Scan for the cell matching the given text and deliver its (x, y) coordinate at center. 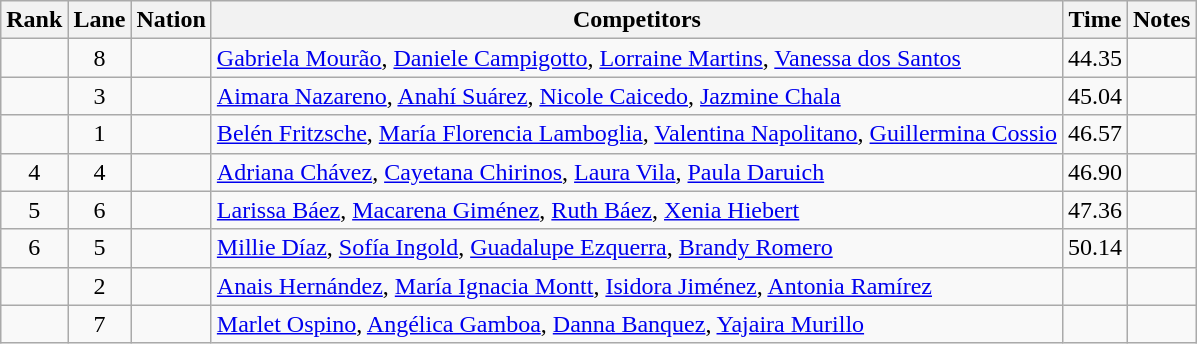
Competitors (636, 20)
46.57 (1094, 134)
Lane (100, 20)
50.14 (1094, 248)
3 (100, 96)
Millie Díaz, Sofía Ingold, Guadalupe Ezquerra, Brandy Romero (636, 248)
Larissa Báez, Macarena Giménez, Ruth Báez, Xenia Hiebert (636, 210)
2 (100, 286)
1 (100, 134)
Nation (171, 20)
44.35 (1094, 58)
Belén Fritzsche, María Florencia Lamboglia, Valentina Napolitano, Guillermina Cossio (636, 134)
47.36 (1094, 210)
7 (100, 324)
Aimara Nazareno, Anahí Suárez, Nicole Caicedo, Jazmine Chala (636, 96)
45.04 (1094, 96)
Marlet Ospino, Angélica Gamboa, Danna Banquez, Yajaira Murillo (636, 324)
Adriana Chávez, Cayetana Chirinos, Laura Vila, Paula Daruich (636, 172)
Anais Hernández, María Ignacia Montt, Isidora Jiménez, Antonia Ramírez (636, 286)
46.90 (1094, 172)
8 (100, 58)
Notes (1162, 20)
Rank (34, 20)
Gabriela Mourão, Daniele Campigotto, Lorraine Martins, Vanessa dos Santos (636, 58)
Time (1094, 20)
